Find where the given text appears and provide that cell's center as [x, y] coordinate. 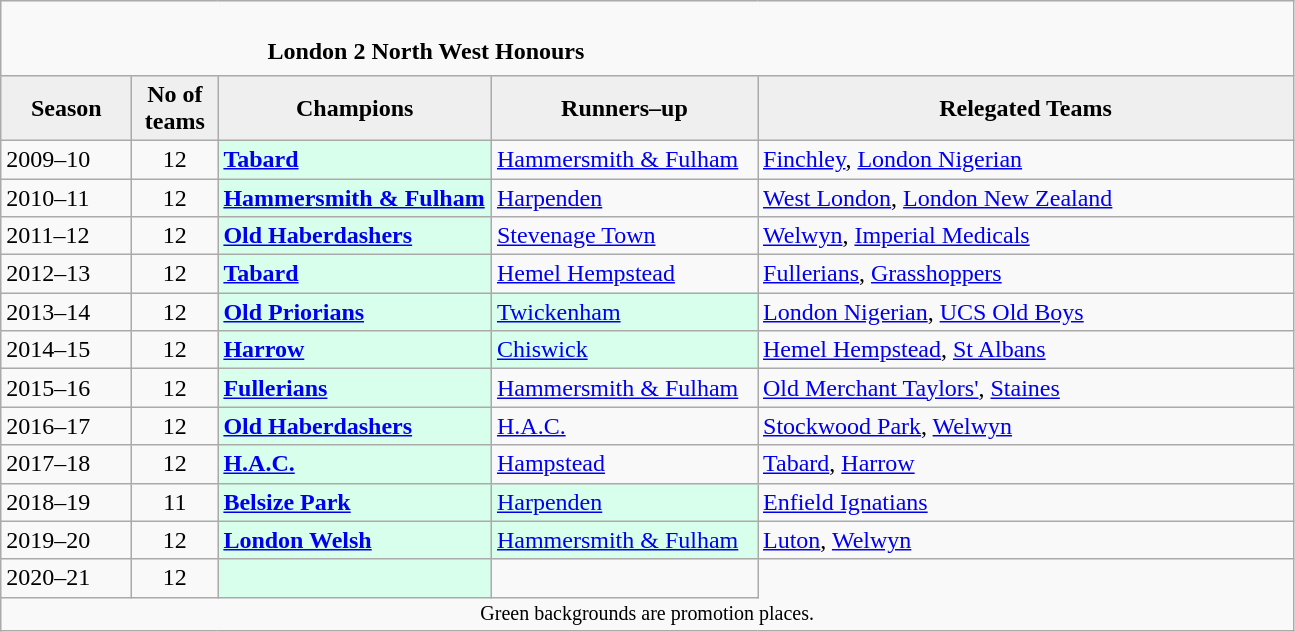
2019–20 [66, 540]
2018–19 [66, 502]
Stevenage Town [624, 236]
2009–10 [66, 159]
2012–13 [66, 274]
2015–16 [66, 388]
11 [175, 502]
Belsize Park [355, 502]
London Welsh [355, 540]
Fullerians, Grasshoppers [1026, 274]
Runners–up [624, 108]
London Nigerian, UCS Old Boys [1026, 312]
2020–21 [66, 578]
Season [66, 108]
Enfield Ignatians [1026, 502]
Green backgrounds are promotion places. [648, 614]
2010–11 [66, 197]
Relegated Teams [1026, 108]
Finchley, London Nigerian [1026, 159]
No of teams [175, 108]
2017–18 [66, 464]
Hemel Hempstead [624, 274]
Hemel Hempstead, St Albans [1026, 350]
Luton, Welwyn [1026, 540]
2011–12 [66, 236]
2013–14 [66, 312]
Hampstead [624, 464]
Twickenham [624, 312]
Chiswick [624, 350]
Welwyn, Imperial Medicals [1026, 236]
Stockwood Park, Welwyn [1026, 426]
Champions [355, 108]
Old Merchant Taylors', Staines [1026, 388]
Old Priorians [355, 312]
Tabard, Harrow [1026, 464]
2016–17 [66, 426]
2014–15 [66, 350]
Fullerians [355, 388]
Harrow [355, 350]
West London, London New Zealand [1026, 197]
